Scan for the cell matching the given text and deliver its [X, Y] coordinate at center. 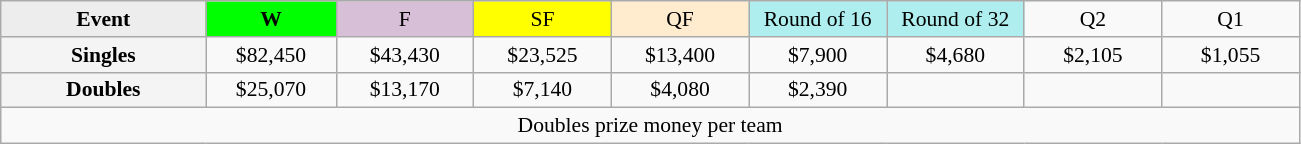
$7,140 [543, 90]
$1,055 [1231, 55]
$13,170 [405, 90]
Doubles [104, 90]
$13,400 [680, 55]
QF [680, 19]
$43,430 [405, 55]
W [271, 19]
F [405, 19]
Q2 [1093, 19]
$2,105 [1093, 55]
Doubles prize money per team [650, 126]
Event [104, 19]
$23,525 [543, 55]
Round of 32 [955, 19]
$2,390 [818, 90]
$7,900 [818, 55]
Round of 16 [818, 19]
$4,080 [680, 90]
$82,450 [271, 55]
SF [543, 19]
$25,070 [271, 90]
Singles [104, 55]
$4,680 [955, 55]
Q1 [1231, 19]
